Identify which cell holds the provided text, then report its [x, y] central coordinate. 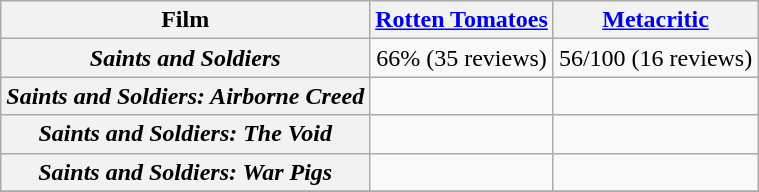
Metacritic [655, 20]
Saints and Soldiers: The Void [186, 134]
Saints and Soldiers: Airborne Creed [186, 96]
Saints and Soldiers [186, 58]
Rotten Tomatoes [462, 20]
Saints and Soldiers: War Pigs [186, 172]
56/100 (16 reviews) [655, 58]
66% (35 reviews) [462, 58]
Film [186, 20]
